Search for the cell housing the specified text and yield its [x, y] center coordinate. 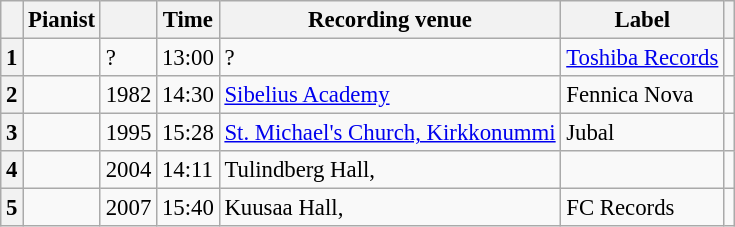
Sibelius Academy [390, 95]
3 [12, 133]
2004 [128, 170]
1995 [128, 133]
Time [188, 20]
1 [12, 58]
14:11 [188, 170]
Tulindberg Hall, [390, 170]
St. Michael's Church, Kirkkonummi [390, 133]
Toshiba Records [642, 58]
Kuusaa Hall, [390, 208]
Recording venue [390, 20]
2 [12, 95]
14:30 [188, 95]
Fennica Nova [642, 95]
15:28 [188, 133]
FC Records [642, 208]
4 [12, 170]
1982 [128, 95]
Jubal [642, 133]
Pianist [62, 20]
Label [642, 20]
13:00 [188, 58]
5 [12, 208]
15:40 [188, 208]
2007 [128, 208]
